Detect which cell encompasses the target text, then output its (X, Y) center coordinate. 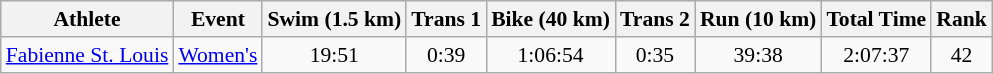
Rank (962, 19)
42 (962, 55)
Trans 1 (446, 19)
1:06:54 (550, 55)
Swim (1.5 km) (334, 19)
Run (10 km) (758, 19)
39:38 (758, 55)
Trans 2 (655, 19)
Total Time (876, 19)
Athlete (88, 19)
0:35 (655, 55)
2:07:37 (876, 55)
Women's (218, 55)
19:51 (334, 55)
Bike (40 km) (550, 19)
Event (218, 19)
Fabienne St. Louis (88, 55)
0:39 (446, 55)
